Determine the [x, y] coordinate at the center of the cell enclosing the given text.  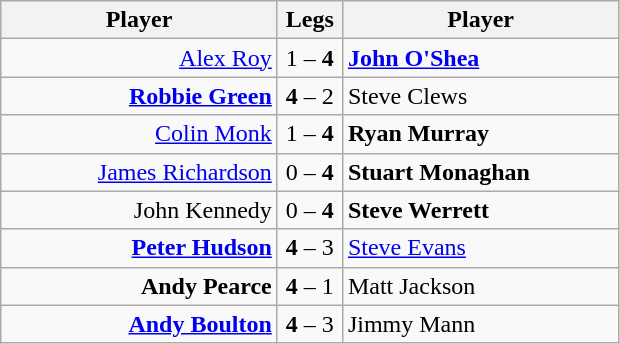
Legs [310, 20]
Steve Clews [480, 96]
Colin Monk [140, 134]
Robbie Green [140, 96]
James Richardson [140, 172]
4 – 1 [310, 286]
Matt Jackson [480, 286]
Jimmy Mann [480, 324]
Andy Pearce [140, 286]
4 – 2 [310, 96]
Alex Roy [140, 58]
John Kennedy [140, 210]
Stuart Monaghan [480, 172]
John O'Shea [480, 58]
Ryan Murray [480, 134]
Andy Boulton [140, 324]
Peter Hudson [140, 248]
Steve Evans [480, 248]
Steve Werrett [480, 210]
